Capture the cell that displays the provided text and extract its (x, y) central coordinate. 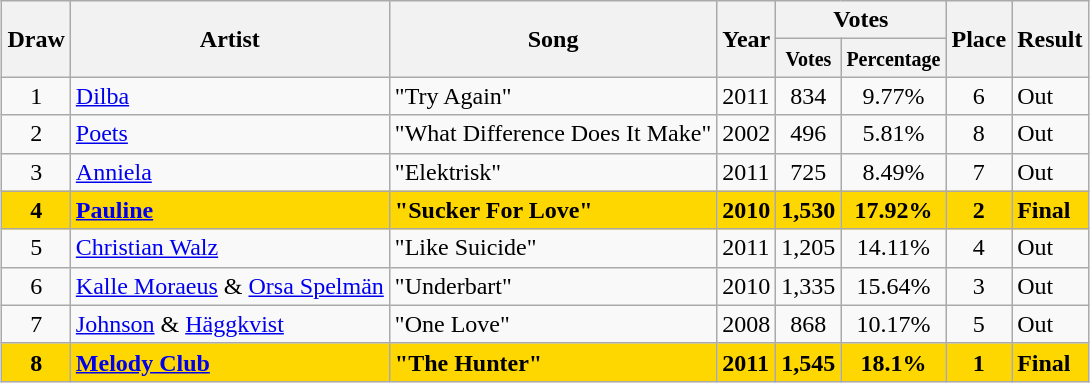
Pauline (230, 210)
1,205 (808, 248)
"Like Suicide" (552, 248)
15.64% (894, 286)
18.1% (894, 362)
1,545 (808, 362)
Dilba (230, 96)
1,530 (808, 210)
Result (1050, 39)
Kalle Moraeus & Orsa Spelmän (230, 286)
8.49% (894, 172)
"Underbart" (552, 286)
496 (808, 134)
Christian Walz (230, 248)
"One Love" (552, 324)
"Sucker For Love" (552, 210)
2002 (746, 134)
Draw (36, 39)
"What Difference Does It Make" (552, 134)
5.81% (894, 134)
1,335 (808, 286)
Johnson & Häggkvist (230, 324)
"Elektrisk" (552, 172)
Melody Club (230, 362)
9.77% (894, 96)
"The Hunter" (552, 362)
14.11% (894, 248)
10.17% (894, 324)
725 (808, 172)
868 (808, 324)
"Try Again" (552, 96)
Year (746, 39)
Place (979, 39)
2008 (746, 324)
834 (808, 96)
17.92% (894, 210)
Percentage (894, 58)
Song (552, 39)
Poets (230, 134)
Anniela (230, 172)
Artist (230, 39)
